Return the [X, Y] coordinate for the center point of the cell that contains the specified text.  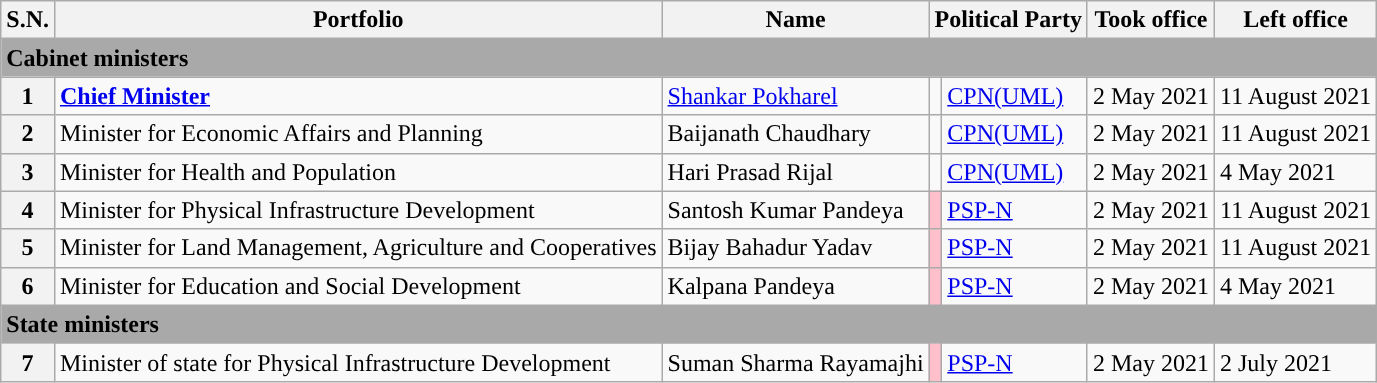
S.N. [28, 20]
State ministers [689, 324]
Took office [1150, 20]
Name [796, 20]
Suman Sharma Rayamajhi [796, 362]
2 [28, 134]
2 July 2021 [1295, 362]
Chief Minister [358, 96]
Political Party [1008, 20]
Minister for Land Management, Agriculture and Cooperatives [358, 248]
Minister for Economic Affairs and Planning [358, 134]
Kalpana Pandeya [796, 286]
Minister for Physical Infrastructure Development [358, 210]
Hari Prasad Rijal [796, 172]
1 [28, 96]
Santosh Kumar Pandeya [796, 210]
Minister of state for Physical Infrastructure Development [358, 362]
7 [28, 362]
5 [28, 248]
6 [28, 286]
4 [28, 210]
Baijanath Chaudhary [796, 134]
Shankar Pokharel [796, 96]
Cabinet ministers [689, 58]
Portfolio [358, 20]
3 [28, 172]
Minister for Education and Social Development [358, 286]
Minister for Health and Population [358, 172]
Bijay Bahadur Yadav [796, 248]
Left office [1295, 20]
